Return the [X, Y] coordinate for the center point of the cell that contains the specified text.  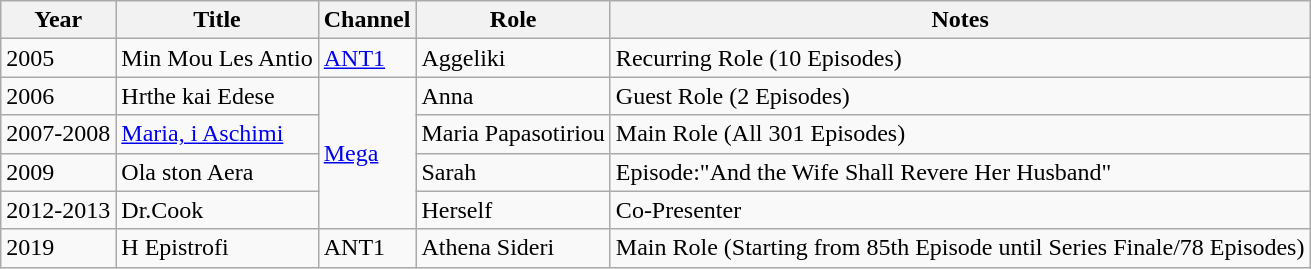
Episode:"And the Wife Shall Revere Her Husband" [960, 172]
Notes [960, 20]
Main Role (All 301 Episodes) [960, 134]
2006 [58, 96]
Aggeliki [513, 58]
Main Role (Starting from 85th Episode until Series Finale/78 Episodes) [960, 248]
Hrthe kai Edese [217, 96]
Herself [513, 210]
Ola ston Aera [217, 172]
Athena Sideri [513, 248]
Maria, i Aschimi [217, 134]
Mega [367, 153]
Dr.Cook [217, 210]
2007-2008 [58, 134]
Year [58, 20]
2012-2013 [58, 210]
2005 [58, 58]
Guest Role (2 Episodes) [960, 96]
Min Mou Les Antio [217, 58]
2019 [58, 248]
Title [217, 20]
2009 [58, 172]
Maria Papasotiriou [513, 134]
Sarah [513, 172]
H Epistrofi [217, 248]
Role [513, 20]
Co-Presenter [960, 210]
Anna [513, 96]
Recurring Role (10 Episodes) [960, 58]
Channel [367, 20]
